Output the (x, y) coordinate of the center of the cell containing the given text.  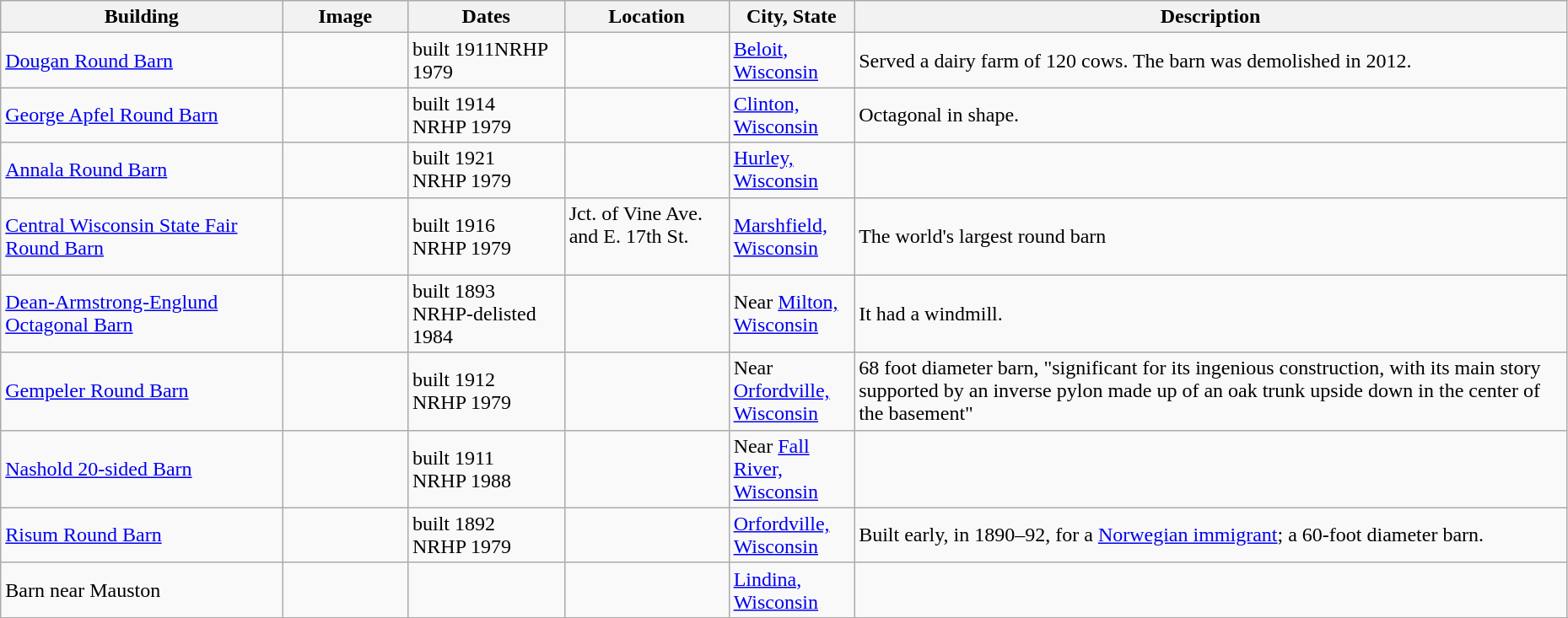
Gempeler Round Barn (142, 391)
The world's largest round barn (1211, 236)
Risum Round Barn (142, 535)
Built early, in 1890–92, for a Norwegian immigrant; a 60-foot diameter barn. (1211, 535)
built 1892NRHP 1979 (486, 535)
built 1921NRHP 1979 (486, 170)
Hurley, Wisconsin (791, 170)
built 1912NRHP 1979 (486, 391)
Jct. of Vine Ave. and E. 17th St. (646, 236)
Near Fall River, Wisconsin (791, 469)
Dates (486, 17)
Barn near Mauston (142, 590)
Dean-Armstrong-Englund Octagonal Barn (142, 314)
Near Orfordville, Wisconsin (791, 391)
built 1914NRHP 1979 (486, 115)
Marshfield, Wisconsin (791, 236)
Octagonal in shape. (1211, 115)
Building (142, 17)
Beloit, Wisconsin (791, 61)
George Apfel Round Barn (142, 115)
Description (1211, 17)
It had a windmill. (1211, 314)
built 1911NRHP 1979 (486, 61)
Nashold 20-sided Barn (142, 469)
Location (646, 17)
Near Milton, Wisconsin (791, 314)
built 1893NRHP-delisted 1984 (486, 314)
City, State (791, 17)
built 1916NRHP 1979 (486, 236)
Served a dairy farm of 120 cows. The barn was demolished in 2012. (1211, 61)
Orfordville, Wisconsin (791, 535)
Central Wisconsin State Fair Round Barn (142, 236)
Annala Round Barn (142, 170)
Lindina, Wisconsin (791, 590)
Dougan Round Barn (142, 61)
Image (346, 17)
built 1911NRHP 1988 (486, 469)
Clinton, Wisconsin (791, 115)
